Extract the (x, y) coordinate from the center of the cell holding the provided text.  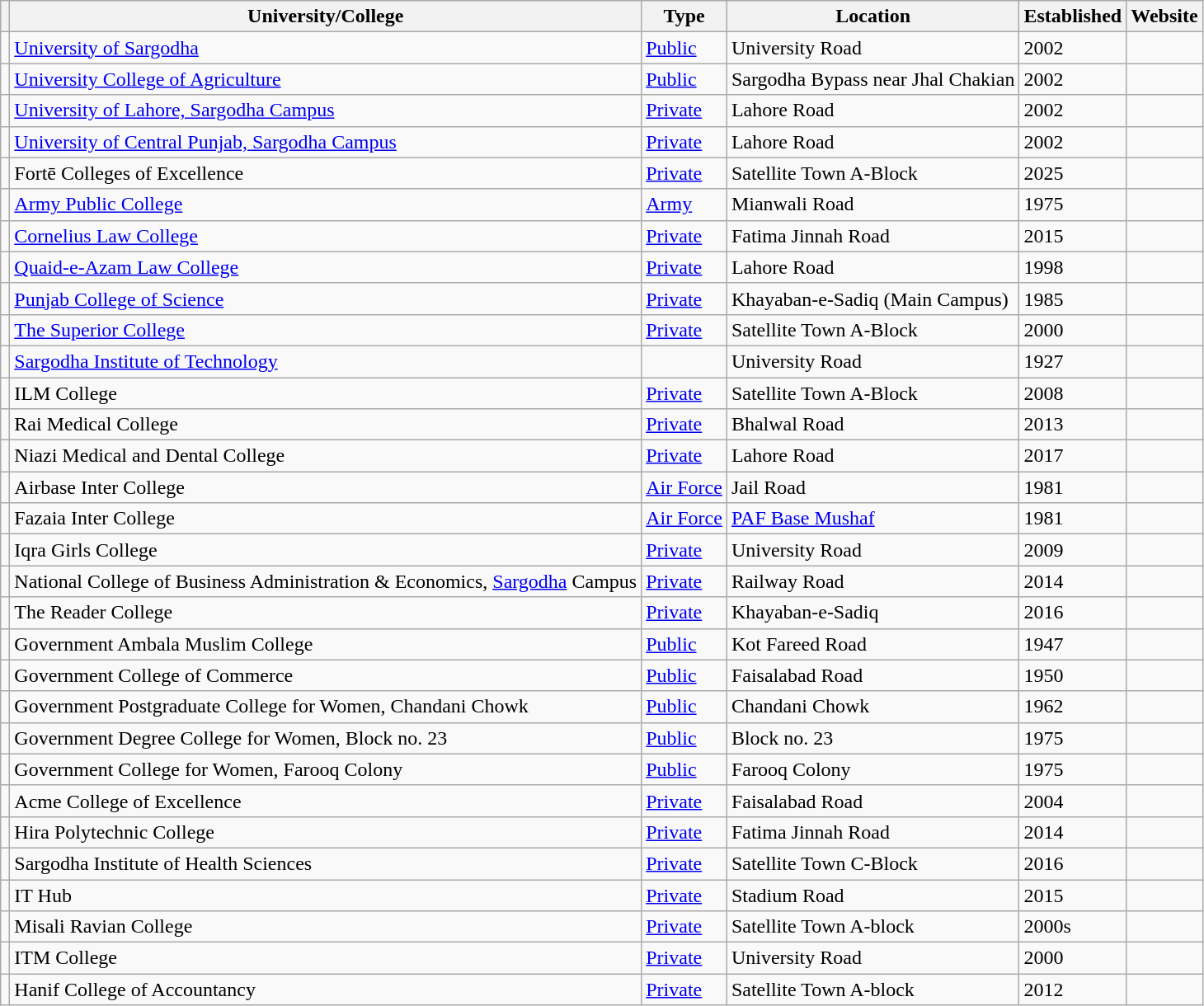
Farooq Colony (872, 769)
Government Ambala Muslim College (326, 644)
1950 (1073, 675)
Sargodha Institute of Technology (326, 361)
2012 (1073, 990)
Sargodha Bypass near Jhal Chakian (872, 79)
2004 (1073, 801)
2017 (1073, 456)
Kot Fareed Road (872, 644)
Misali Ravian College (326, 927)
Established (1073, 16)
Satellite Town C-Block (872, 863)
1962 (1073, 707)
Acme College of Excellence (326, 801)
1998 (1073, 267)
University of Central Punjab, Sargodha Campus (326, 142)
2008 (1073, 393)
Khayaban-e-Sadiq (Main Campus) (872, 299)
University/College (326, 16)
2025 (1073, 173)
Mianwali Road (872, 204)
IT Hub (326, 895)
Army (684, 204)
Airbase Inter College (326, 487)
Block no. 23 (872, 738)
Army Public College (326, 204)
Hira Polytechnic College (326, 832)
Iqra Girls College (326, 550)
Fortē Colleges of Excellence (326, 173)
2000s (1073, 927)
University College of Agriculture (326, 79)
Stadium Road (872, 895)
Location (872, 16)
Cornelius Law College (326, 236)
Government College for Women, Farooq Colony (326, 769)
Chandani Chowk (872, 707)
ILM College (326, 393)
2009 (1073, 550)
Government College of Commerce (326, 675)
University of Sargodha (326, 48)
ITM College (326, 958)
Hanif College of Accountancy (326, 990)
The Reader College (326, 613)
Government Degree College for Women, Block no. 23 (326, 738)
Jail Road (872, 487)
National College of Business Administration & Economics, Sargodha Campus (326, 581)
The Superior College (326, 330)
Niazi Medical and Dental College (326, 456)
Website (1164, 16)
Punjab College of Science (326, 299)
PAF Base Mushaf (872, 519)
Fazaia Inter College (326, 519)
Rai Medical College (326, 425)
University of Lahore, Sargodha Campus (326, 110)
Type (684, 16)
1927 (1073, 361)
Khayaban-e-Sadiq (872, 613)
Quaid-e-Azam Law College (326, 267)
Government Postgraduate College for Women, Chandani Chowk (326, 707)
Bhalwal Road (872, 425)
Sargodha Institute of Health Sciences (326, 863)
1985 (1073, 299)
Railway Road (872, 581)
2013 (1073, 425)
1947 (1073, 644)
